Capture the cell that displays the provided text and extract its [x, y] central coordinate. 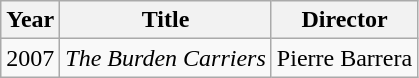
Director [344, 20]
Year [30, 20]
Pierre Barrera [344, 58]
Title [166, 20]
2007 [30, 58]
The Burden Carriers [166, 58]
